Output the (X, Y) coordinate of the center of the cell containing the given text.  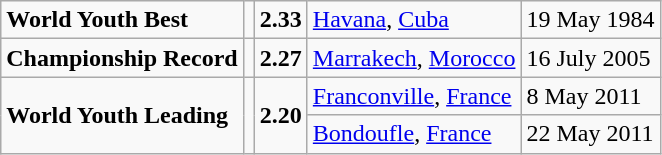
16 July 2005 (590, 58)
22 May 2011 (590, 134)
8 May 2011 (590, 96)
World Youth Leading (122, 115)
Championship Record (122, 58)
Marrakech, Morocco (414, 58)
Havana, Cuba (414, 20)
Bondoufle, France (414, 134)
19 May 1984 (590, 20)
Franconville, France (414, 96)
2.33 (280, 20)
2.27 (280, 58)
World Youth Best (122, 20)
2.20 (280, 115)
